Identify which cell holds the provided text, then report its [X, Y] central coordinate. 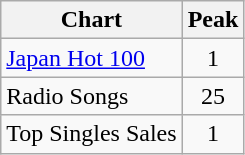
Radio Songs [92, 96]
Japan Hot 100 [92, 58]
Chart [92, 20]
25 [213, 96]
Top Singles Sales [92, 134]
Peak [213, 20]
